Determine the [x, y] coordinate at the center of the cell enclosing the given text.  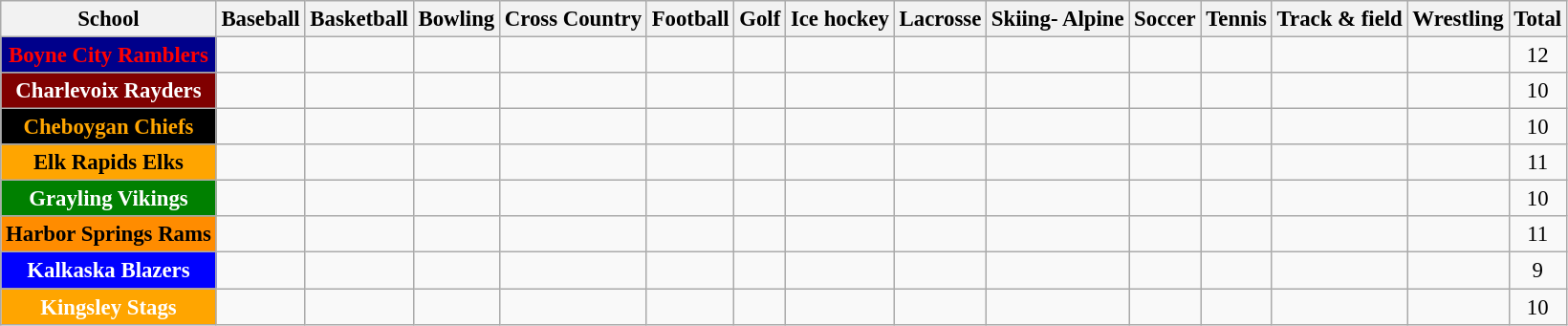
Football [690, 19]
Baseball [260, 19]
Lacrosse [940, 19]
Cheboygan Chiefs [109, 127]
Bowling [456, 19]
Golf [760, 19]
Wrestling [1458, 19]
Total [1537, 19]
Tennis [1236, 19]
Grayling Vikings [109, 199]
Kalkaska Blazers [109, 271]
Cross Country [573, 19]
Skiing- Alpine [1057, 19]
Kingsley Stags [109, 307]
School [109, 19]
12 [1537, 55]
Ice hockey [840, 19]
Elk Rapids Elks [109, 163]
Basketball [359, 19]
Charlevoix Rayders [109, 91]
Boyne City Ramblers [109, 55]
Harbor Springs Rams [109, 234]
Soccer [1165, 19]
9 [1537, 271]
Track & field [1339, 19]
